Provide the [x, y] coordinate of the cell's center where the given text is located.  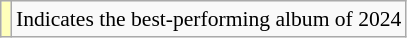
Indicates the best-performing album of 2024 [209, 19]
